Determine the [x, y] coordinate at the center of the cell enclosing the given text.  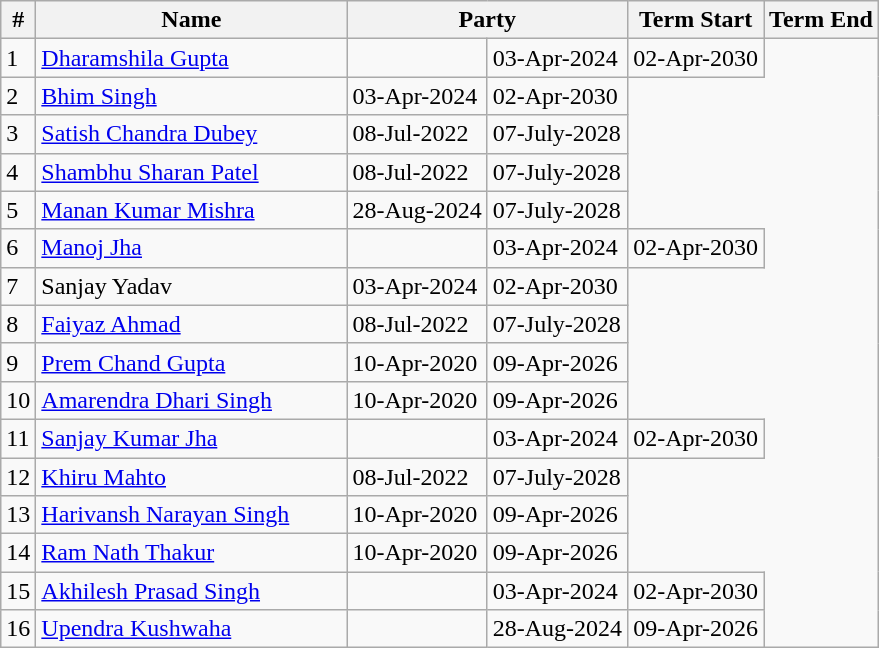
1 [18, 58]
Satish Chandra Dubey [192, 134]
4 [18, 172]
11 [18, 438]
# [18, 20]
Akhilesh Prasad Singh [192, 591]
2 [18, 96]
7 [18, 286]
12 [18, 477]
16 [18, 629]
Name [192, 20]
Manan Kumar Mishra [192, 210]
Party [488, 20]
Shambhu Sharan Patel [192, 172]
3 [18, 134]
9 [18, 362]
Manoj Jha [192, 248]
Dharamshila Gupta [192, 58]
14 [18, 553]
Bhim Singh [192, 96]
8 [18, 324]
Term Start [696, 20]
5 [18, 210]
Term End [822, 20]
Prem Chand Gupta [192, 362]
Khiru Mahto [192, 477]
Sanjay Kumar Jha [192, 438]
Amarendra Dhari Singh [192, 400]
Faiyaz Ahmad [192, 324]
Harivansh Narayan Singh [192, 515]
Ram Nath Thakur [192, 553]
Sanjay Yadav [192, 286]
13 [18, 515]
15 [18, 591]
Upendra Kushwaha [192, 629]
10 [18, 400]
6 [18, 248]
